For the text-containing cell, return its midpoint in [x, y] coordinate format. 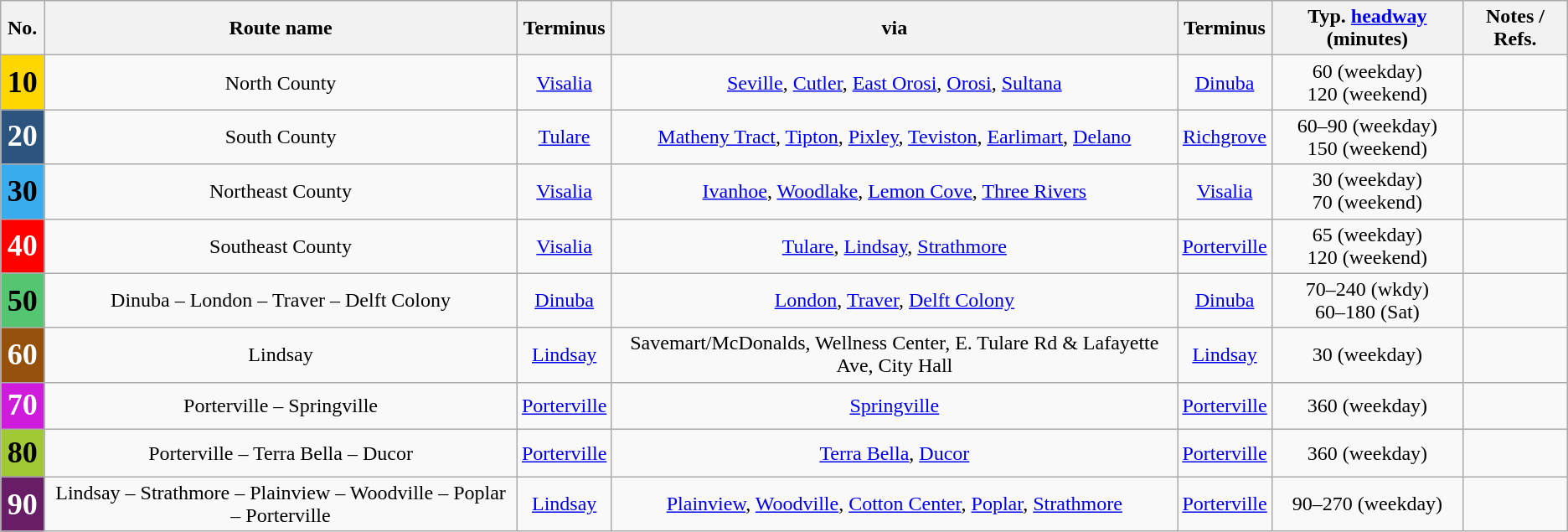
London, Traver, Delft Colony [895, 300]
10 [23, 82]
30 (weekday) [1367, 355]
60 (weekday)120 (weekend) [1367, 82]
30 [23, 191]
70–240 (wkdy)60–180 (Sat) [1367, 300]
Richgrove [1225, 137]
Springville [895, 405]
Tulare, Lindsay, Strathmore [895, 246]
20 [23, 137]
Northeast County [281, 191]
Plainview, Woodville, Cotton Center, Poplar, Strathmore [895, 504]
Porterville – Terra Bella – Ducor [281, 453]
Ivanhoe, Woodlake, Lemon Cove, Three Rivers [895, 191]
Lindsay – Strathmore – Plainview – Woodville – Poplar – Porterville [281, 504]
70 [23, 405]
Southeast County [281, 246]
30 (weekday)70 (weekend) [1367, 191]
90–270 (weekday) [1367, 504]
Matheny Tract, Tipton, Pixley, Teviston, Earlimart, Delano [895, 137]
Tulare [564, 137]
90 [23, 504]
via [895, 28]
North County [281, 82]
65 (weekday)120 (weekend) [1367, 246]
Dinuba – London – Traver – Delft Colony [281, 300]
60 [23, 355]
Terra Bella, Ducor [895, 453]
South County [281, 137]
Route name [281, 28]
80 [23, 453]
40 [23, 246]
No. [23, 28]
Seville, Cutler, East Orosi, Orosi, Sultana [895, 82]
50 [23, 300]
Notes / Refs. [1516, 28]
Savemart/McDonalds, Wellness Center, E. Tulare Rd & Lafayette Ave, City Hall [895, 355]
Typ. headway (minutes) [1367, 28]
Porterville – Springville [281, 405]
60–90 (weekday)150 (weekend) [1367, 137]
